Provide the (X, Y) coordinate of the cell's center where the given text is located.  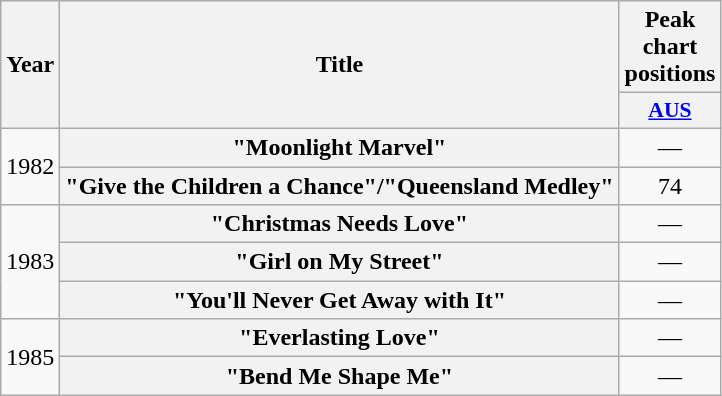
1983 (30, 262)
"Christmas Needs Love" (340, 224)
"Bend Me Shape Me" (340, 376)
"Everlasting Love" (340, 338)
Title (340, 65)
1982 (30, 166)
"Give the Children a Chance"/"Queensland Medley" (340, 185)
"Girl on My Street" (340, 262)
AUS (670, 111)
Peak chart positions (670, 47)
"You'll Never Get Away with It" (340, 300)
"Moonlight Marvel" (340, 147)
Year (30, 65)
74 (670, 185)
1985 (30, 357)
